From the cell containing the given text, extract its center point as (x, y) coordinate. 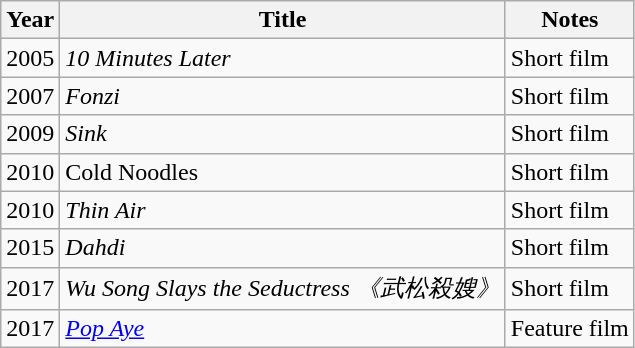
2005 (30, 58)
Title (282, 20)
Dahdi (282, 248)
Wu Song Slays the Seductress 《武松殺嫂》 (282, 288)
2015 (30, 248)
2009 (30, 134)
Year (30, 20)
Pop Aye (282, 329)
2007 (30, 96)
10 Minutes Later (282, 58)
Feature film (570, 329)
Notes (570, 20)
Sink (282, 134)
Fonzi (282, 96)
Thin Air (282, 210)
Cold Noodles (282, 172)
